Scan for the cell matching the given text and deliver its [X, Y] coordinate at center. 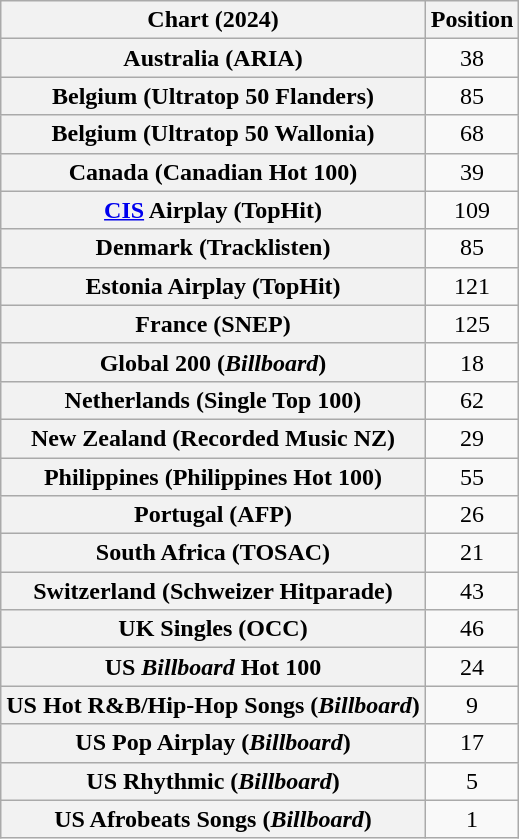
55 [472, 477]
38 [472, 58]
Canada (Canadian Hot 100) [213, 172]
Portugal (AFP) [213, 515]
62 [472, 400]
9 [472, 705]
Netherlands (Single Top 100) [213, 400]
39 [472, 172]
43 [472, 591]
South Africa (TOSAC) [213, 553]
US Billboard Hot 100 [213, 667]
1 [472, 819]
29 [472, 438]
New Zealand (Recorded Music NZ) [213, 438]
24 [472, 667]
Global 200 (Billboard) [213, 362]
Estonia Airplay (TopHit) [213, 286]
26 [472, 515]
109 [472, 210]
Belgium (Ultratop 50 Wallonia) [213, 134]
US Hot R&B/Hip-Hop Songs (Billboard) [213, 705]
US Afrobeats Songs (Billboard) [213, 819]
CIS Airplay (TopHit) [213, 210]
Belgium (Ultratop 50 Flanders) [213, 96]
Philippines (Philippines Hot 100) [213, 477]
68 [472, 134]
21 [472, 553]
Position [472, 20]
121 [472, 286]
46 [472, 629]
France (SNEP) [213, 324]
Australia (ARIA) [213, 58]
US Pop Airplay (Billboard) [213, 743]
US Rhythmic (Billboard) [213, 781]
5 [472, 781]
Switzerland (Schweizer Hitparade) [213, 591]
18 [472, 362]
Chart (2024) [213, 20]
Denmark (Tracklisten) [213, 248]
17 [472, 743]
UK Singles (OCC) [213, 629]
125 [472, 324]
